Identify which cell holds the provided text, then report its (X, Y) central coordinate. 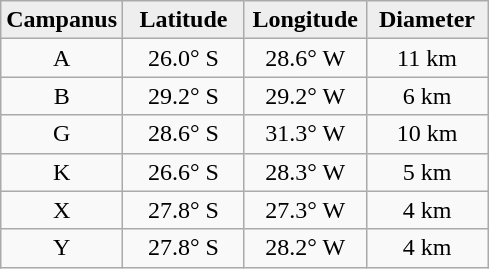
6 km (427, 96)
28.3° W (305, 172)
B (62, 96)
G (62, 134)
A (62, 58)
10 km (427, 134)
Y (62, 248)
29.2° S (184, 96)
28.6° W (305, 58)
Longitude (305, 20)
26.6° S (184, 172)
Diameter (427, 20)
11 km (427, 58)
29.2° W (305, 96)
31.3° W (305, 134)
Latitude (184, 20)
Campanus (62, 20)
26.0° S (184, 58)
28.6° S (184, 134)
28.2° W (305, 248)
5 km (427, 172)
K (62, 172)
27.3° W (305, 210)
X (62, 210)
